Extract the (X, Y) coordinate from the center of the cell holding the provided text.  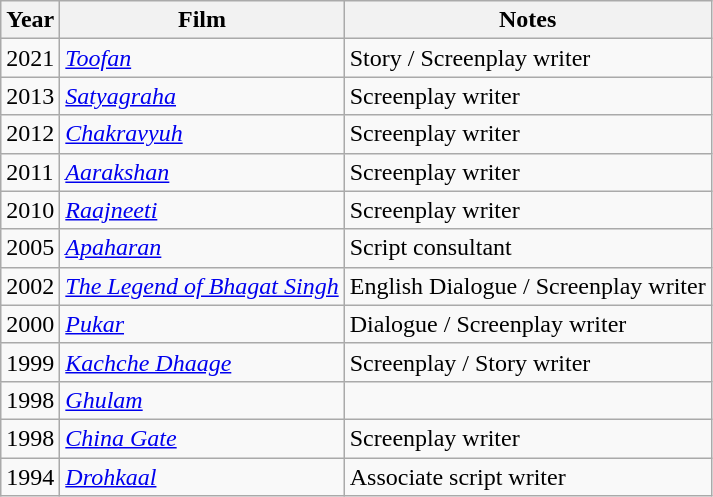
Satyagraha (202, 96)
Drohkaal (202, 477)
Aarakshan (202, 172)
2005 (30, 248)
Raajneeti (202, 210)
1999 (30, 362)
Chakravyuh (202, 134)
2012 (30, 134)
Film (202, 20)
Kachche Dhaage (202, 362)
China Gate (202, 438)
2002 (30, 286)
2013 (30, 96)
1994 (30, 477)
Notes (528, 20)
Ghulam (202, 400)
Associate script writer (528, 477)
Year (30, 20)
2010 (30, 210)
Apaharan (202, 248)
Story / Screenplay writer (528, 58)
Dialogue / Screenplay writer (528, 324)
Script consultant (528, 248)
2021 (30, 58)
English Dialogue / Screenplay writer (528, 286)
Screenplay / Story writer (528, 362)
2000 (30, 324)
Pukar (202, 324)
2011 (30, 172)
Toofan (202, 58)
The Legend of Bhagat Singh (202, 286)
